Output the [x, y] coordinate of the center of the cell containing the given text.  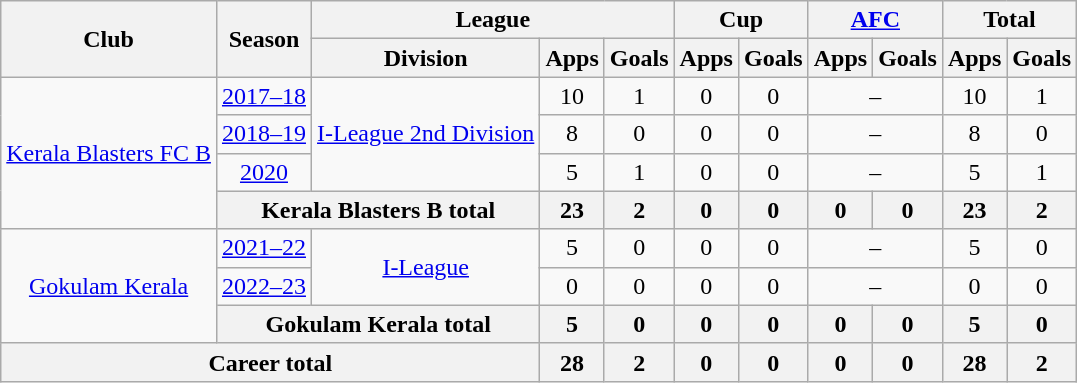
2021–22 [264, 248]
2018–19 [264, 134]
Season [264, 39]
Cup [741, 20]
Gokulam Kerala [109, 286]
League [494, 20]
AFC [875, 20]
Career total [270, 362]
I-League 2nd Division [426, 134]
I-League [426, 267]
Total [1009, 20]
2017–18 [264, 96]
2020 [264, 172]
Kerala Blasters B total [378, 210]
Division [426, 58]
Gokulam Kerala total [378, 324]
2022–23 [264, 286]
Club [109, 39]
Kerala Blasters FC B [109, 153]
